For the text-containing cell, return its midpoint in (X, Y) coordinate format. 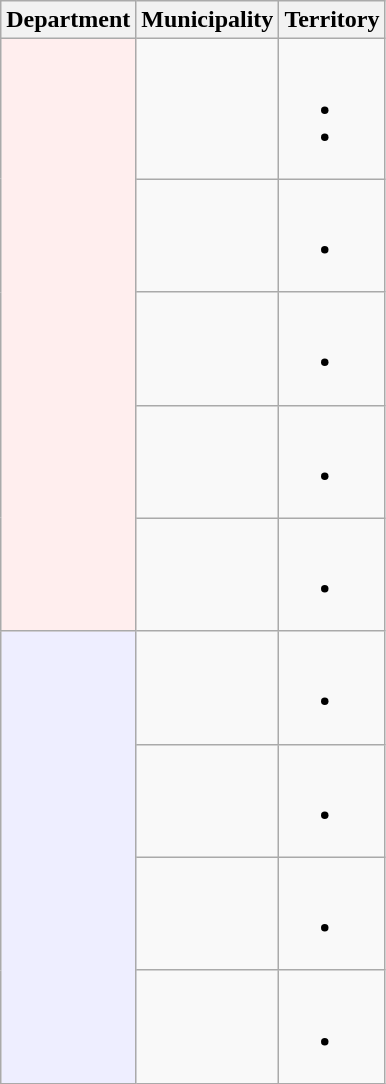
Department (68, 20)
Municipality (208, 20)
Territory (332, 20)
